Capture the cell that displays the provided text and extract its [x, y] central coordinate. 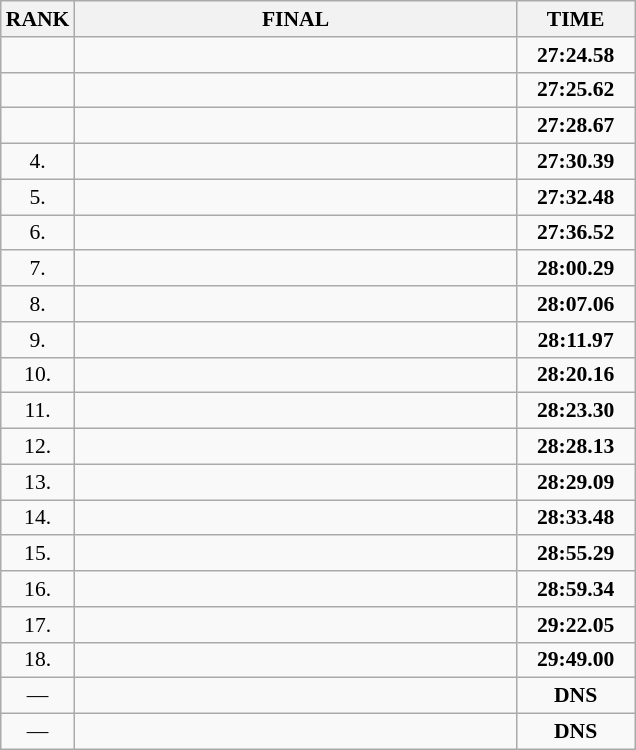
27:30.39 [576, 162]
6. [38, 233]
13. [38, 482]
27:25.62 [576, 90]
28:33.48 [576, 518]
28:20.16 [576, 375]
28:59.34 [576, 589]
28:29.09 [576, 482]
18. [38, 660]
28:07.06 [576, 304]
8. [38, 304]
4. [38, 162]
27:36.52 [576, 233]
FINAL [295, 19]
14. [38, 518]
5. [38, 197]
28:28.13 [576, 447]
7. [38, 269]
27:28.67 [576, 126]
28:23.30 [576, 411]
10. [38, 375]
TIME [576, 19]
28:00.29 [576, 269]
29:49.00 [576, 660]
12. [38, 447]
11. [38, 411]
27:24.58 [576, 55]
16. [38, 589]
28:55.29 [576, 554]
15. [38, 554]
29:22.05 [576, 625]
27:32.48 [576, 197]
RANK [38, 19]
17. [38, 625]
9. [38, 340]
28:11.97 [576, 340]
